Scan for the cell matching the given text and deliver its [X, Y] coordinate at center. 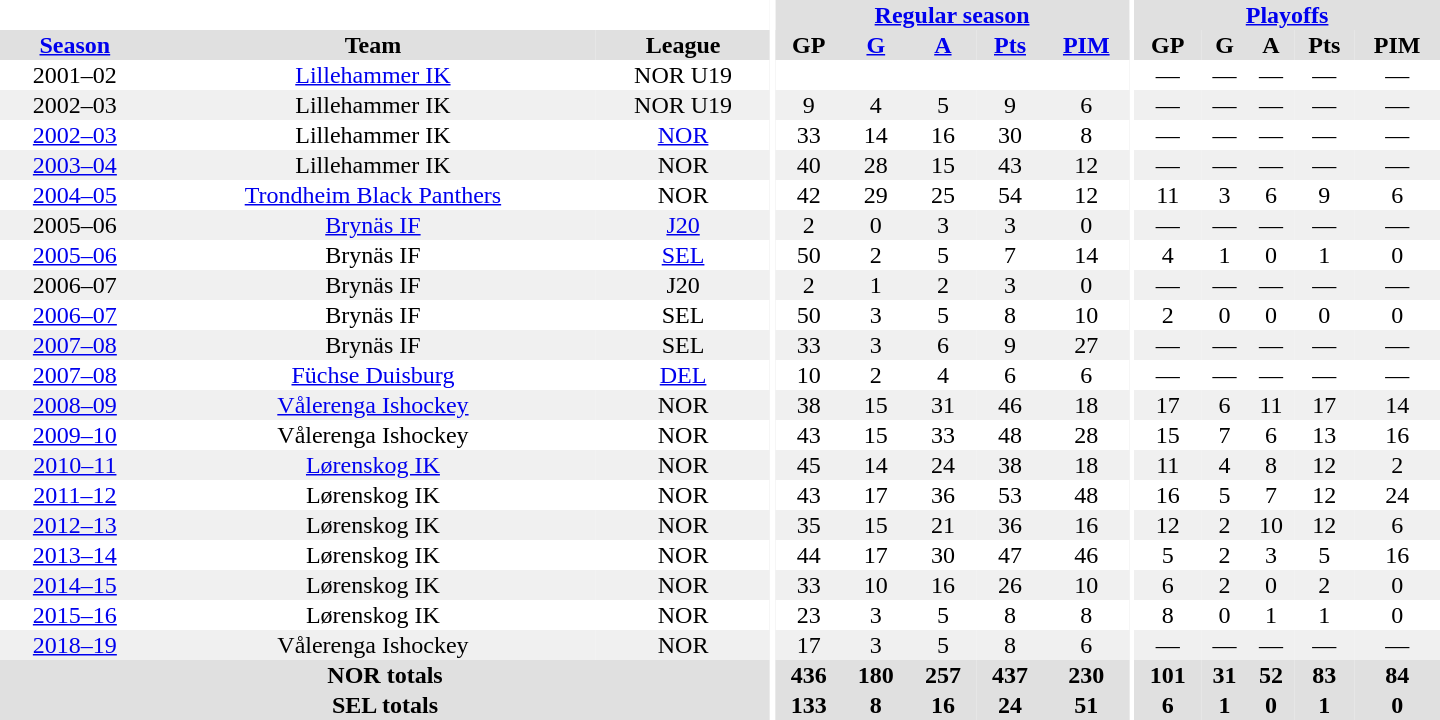
Füchse Duisburg [373, 375]
2009–10 [75, 435]
44 [808, 555]
SEL totals [385, 705]
2011–12 [75, 495]
23 [808, 615]
Season [75, 45]
2012–13 [75, 525]
2008–09 [75, 405]
83 [1324, 675]
40 [808, 165]
180 [876, 675]
2001–02 [75, 75]
54 [1010, 195]
29 [876, 195]
NOR totals [385, 675]
2004–05 [75, 195]
52 [1271, 675]
27 [1086, 345]
101 [1168, 675]
21 [942, 525]
2013–14 [75, 555]
257 [942, 675]
437 [1010, 675]
Playoffs [1287, 15]
42 [808, 195]
Trondheim Black Panthers [373, 195]
35 [808, 525]
2014–15 [75, 585]
DEL [683, 375]
2010–11 [75, 465]
45 [808, 465]
230 [1086, 675]
84 [1397, 675]
2018–19 [75, 645]
26 [1010, 585]
436 [808, 675]
2015–16 [75, 615]
13 [1324, 435]
51 [1086, 705]
Team [373, 45]
53 [1010, 495]
Regular season [952, 15]
League [683, 45]
47 [1010, 555]
25 [942, 195]
133 [808, 705]
2003–04 [75, 165]
